Return [x, y] of the center of cell containing provided text 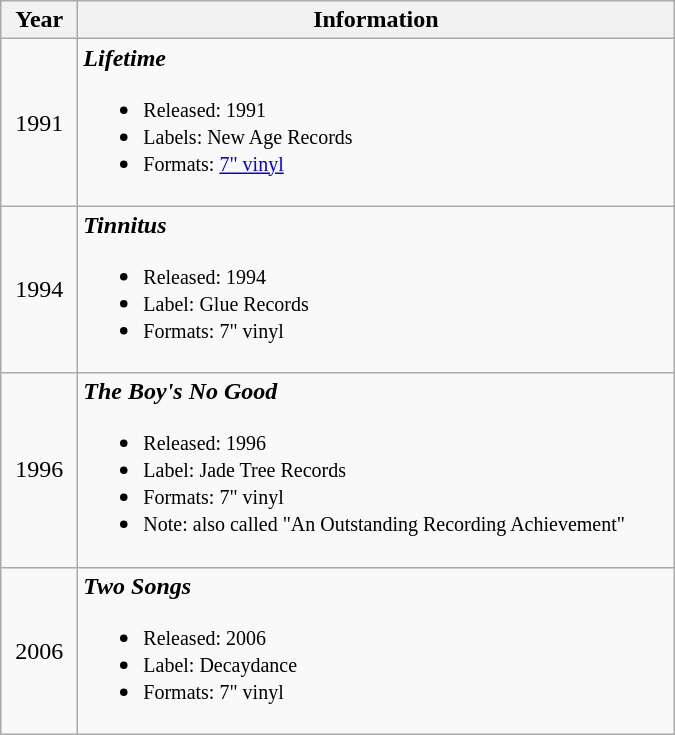
LifetimeReleased: 1991Labels: New Age RecordsFormats: 7" vinyl [376, 122]
Year [40, 20]
The Boy's No GoodReleased: 1996Label: Jade Tree RecordsFormats: 7" vinylNote: also called "An Outstanding Recording Achievement" [376, 470]
Information [376, 20]
1996 [40, 470]
Two SongsReleased: 2006Label: DecaydanceFormats: 7" vinyl [376, 650]
1991 [40, 122]
1994 [40, 290]
2006 [40, 650]
TinnitusReleased: 1994Label: Glue RecordsFormats: 7" vinyl [376, 290]
